Provide the (X, Y) coordinate of the cell's center where the given text is located.  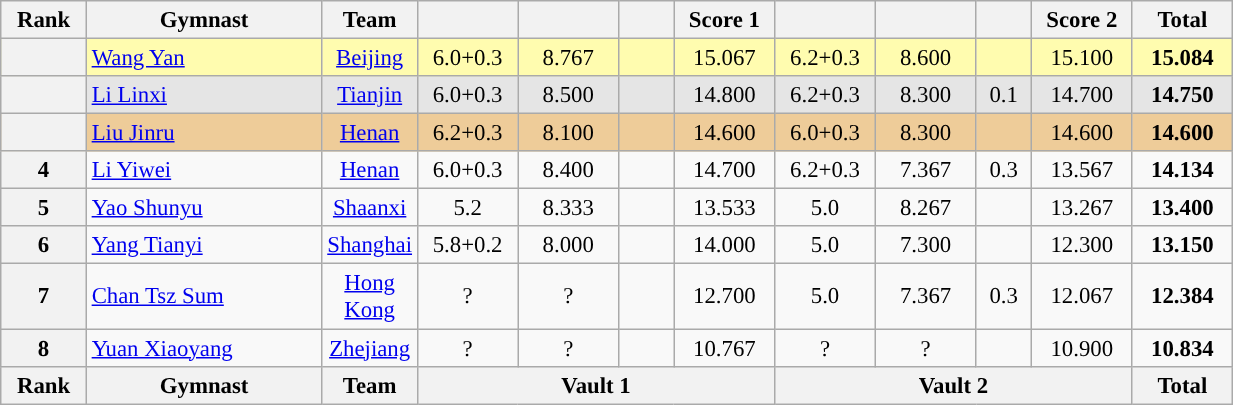
Shaanxi (370, 208)
5.2 (468, 208)
10.900 (1082, 348)
Yuan Xiaoyang (204, 348)
12.067 (1082, 296)
15.100 (1082, 58)
10.834 (1182, 348)
4 (44, 170)
8.400 (568, 170)
Yang Tianyi (204, 245)
Score 1 (724, 20)
13.150 (1182, 245)
14.000 (724, 245)
13.533 (724, 208)
14.750 (1182, 95)
12.384 (1182, 296)
15.067 (724, 58)
Liu Jinru (204, 133)
13.267 (1082, 208)
Wang Yan (204, 58)
Zhejiang (370, 348)
Vault 2 (954, 385)
Yao Shunyu (204, 208)
13.567 (1082, 170)
8.767 (568, 58)
Score 2 (1082, 20)
15.084 (1182, 58)
5 (44, 208)
Vault 1 (596, 385)
14.800 (724, 95)
12.300 (1082, 245)
8.267 (926, 208)
8.100 (568, 133)
8.600 (926, 58)
Tianjin (370, 95)
10.767 (724, 348)
13.400 (1182, 208)
Shanghai (370, 245)
0.1 (1004, 95)
14.134 (1182, 170)
5.8+0.2 (468, 245)
Hong Kong (370, 296)
Beijing (370, 58)
6 (44, 245)
12.700 (724, 296)
Li Linxi (204, 95)
7.300 (926, 245)
8.333 (568, 208)
Chan Tsz Sum (204, 296)
Li Yiwei (204, 170)
7 (44, 296)
8.500 (568, 95)
8.000 (568, 245)
8 (44, 348)
